From the cell containing the given text, extract its center point as [x, y] coordinate. 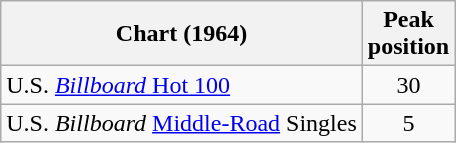
Chart (1964) [182, 34]
U.S. Billboard Middle-Road Singles [182, 123]
5 [408, 123]
30 [408, 85]
Peakposition [408, 34]
U.S. Billboard Hot 100 [182, 85]
